Pinpoint the cell where the given text exists, returning its (x, y) midpoint coordinate. 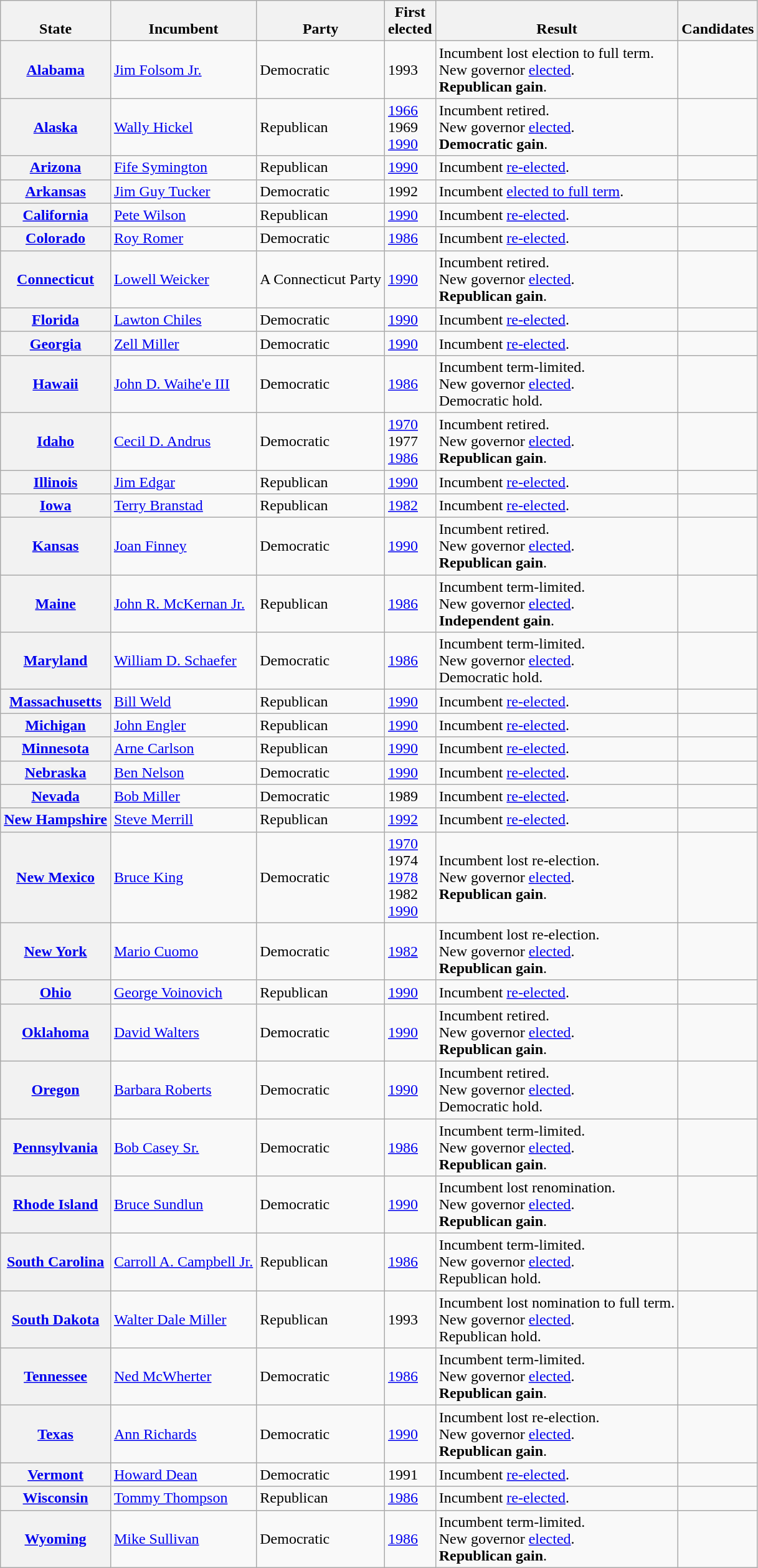
South Carolina (56, 1262)
Georgia (56, 343)
Jim Guy Tucker (183, 191)
Incumbent lost nomination to full term.New governor elected.Republican hold. (557, 1319)
Carroll A. Campbell Jr. (183, 1262)
Tommy Thompson (183, 1498)
Pete Wilson (183, 215)
Lowell Weicker (183, 279)
John D. Waihe'e III (183, 384)
State (56, 21)
Incumbent retired.New governor elected.Democratic hold. (557, 1090)
Walter Dale Miller (183, 1319)
Ann Richards (183, 1434)
Maine (56, 604)
Incumbent term-limited.New governor elected.Republican hold. (557, 1262)
John R. McKernan Jr. (183, 604)
Texas (56, 1434)
Joan Finney (183, 546)
Incumbent lost renomination.New governor elected.Republican gain. (557, 1205)
Party (321, 21)
Wyoming (56, 1539)
Bill Weld (183, 701)
David Walters (183, 1032)
Oregon (56, 1090)
Mike Sullivan (183, 1539)
Oklahoma (56, 1032)
Steve Merrill (183, 820)
Fife Symington (183, 168)
George Voinovich (183, 992)
Pennsylvania (56, 1147)
Colorado (56, 239)
New Mexico (56, 877)
19701974 19781982 1990 (410, 877)
Mario Cuomo (183, 951)
New York (56, 951)
Illinois (56, 482)
New Hampshire (56, 820)
Ned McWherter (183, 1377)
1991 (410, 1475)
Wally Hickel (183, 127)
Roy Romer (183, 239)
Incumbent (183, 21)
Minnesota (56, 749)
California (56, 215)
Michigan (56, 725)
Incumbent elected to full term. (557, 191)
Terry Branstad (183, 506)
Connecticut (56, 279)
Arne Carlson (183, 749)
Iowa (56, 506)
Massachusetts (56, 701)
Vermont (56, 1475)
Florida (56, 320)
Arizona (56, 168)
Incumbent term-limited.New governor elected.Independent gain. (557, 604)
Alaska (56, 127)
Idaho (56, 441)
Bruce Sundlun (183, 1205)
19701977 1986 (410, 441)
Ohio (56, 992)
Incumbent lost election to full term.New governor elected.Republican gain. (557, 70)
19661969 1990 (410, 127)
Kansas (56, 546)
Nevada (56, 796)
Cecil D. Andrus (183, 441)
Alabama (56, 70)
Howard Dean (183, 1475)
Arkansas (56, 191)
William D. Schaefer (183, 661)
Jim Edgar (183, 482)
Barbara Roberts (183, 1090)
Incumbent retired.New governor elected.Democratic gain. (557, 127)
Bob Miller (183, 796)
Firstelected (410, 21)
Ben Nelson (183, 772)
South Dakota (56, 1319)
Nebraska (56, 772)
Result (557, 21)
Hawaii (56, 384)
Candidates (718, 21)
Jim Folsom Jr. (183, 70)
Lawton Chiles (183, 320)
A Connecticut Party (321, 279)
Bruce King (183, 877)
Tennessee (56, 1377)
Bob Casey Sr. (183, 1147)
Maryland (56, 661)
Rhode Island (56, 1205)
Wisconsin (56, 1498)
1989 (410, 796)
Zell Miller (183, 343)
John Engler (183, 725)
